Determine the [X, Y] coordinate at the center of the cell enclosing the given text.  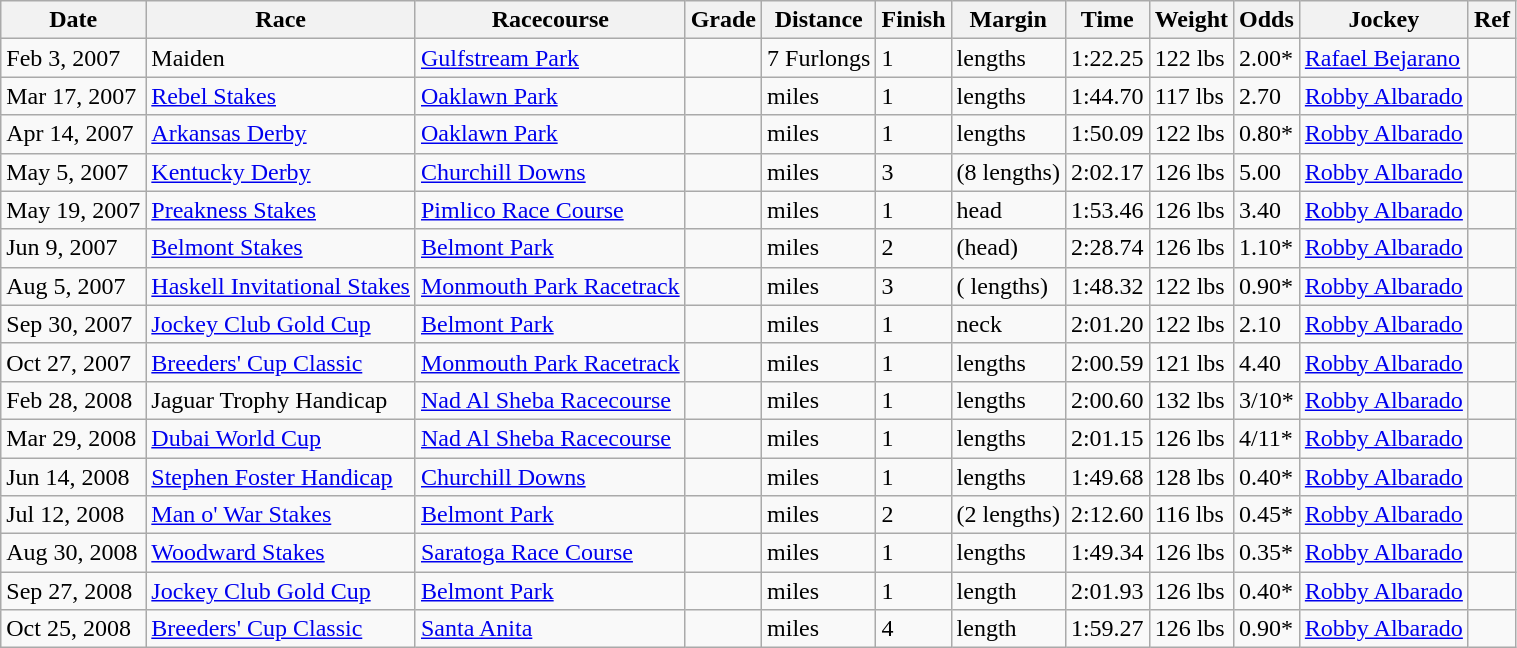
4 [914, 629]
Oct 25, 2008 [74, 629]
Feb 28, 2008 [74, 400]
1:44.70 [1107, 96]
Time [1107, 20]
Mar 17, 2007 [74, 96]
Maiden [281, 58]
neck [1008, 324]
2:02.17 [1107, 172]
2.10 [1267, 324]
Belmont Stakes [281, 248]
117 lbs [1191, 96]
( lengths) [1008, 286]
Santa Anita [550, 629]
Date [74, 20]
121 lbs [1191, 362]
1:22.25 [1107, 58]
2.70 [1267, 96]
Race [281, 20]
May 19, 2007 [74, 210]
Sep 30, 2007 [74, 324]
2:00.60 [1107, 400]
2:28.74 [1107, 248]
3.40 [1267, 210]
Jockey [1384, 20]
Arkansas Derby [281, 134]
5.00 [1267, 172]
1.10* [1267, 248]
2:01.15 [1107, 438]
1:53.46 [1107, 210]
Margin [1008, 20]
Gulfstream Park [550, 58]
Saratoga Race Course [550, 553]
Mar 29, 2008 [74, 438]
Jun 9, 2007 [74, 248]
1:49.34 [1107, 553]
Odds [1267, 20]
Rebel Stakes [281, 96]
(8 lengths) [1008, 172]
2:12.60 [1107, 515]
0.45* [1267, 515]
3/10* [1267, 400]
May 5, 2007 [74, 172]
Weight [1191, 20]
Man o' War Stakes [281, 515]
132 lbs [1191, 400]
(2 lengths) [1008, 515]
Dubai World Cup [281, 438]
2:00.59 [1107, 362]
1:48.32 [1107, 286]
1:59.27 [1107, 629]
Apr 14, 2007 [74, 134]
Racecourse [550, 20]
Woodward Stakes [281, 553]
Feb 3, 2007 [74, 58]
(head) [1008, 248]
116 lbs [1191, 515]
Stephen Foster Handicap [281, 477]
Jaguar Trophy Handicap [281, 400]
7 Furlongs [819, 58]
Aug 30, 2008 [74, 553]
0.35* [1267, 553]
Ref [1492, 20]
Finish [914, 20]
2:01.20 [1107, 324]
4/11* [1267, 438]
Rafael Bejarano [1384, 58]
Kentucky Derby [281, 172]
Pimlico Race Course [550, 210]
Preakness Stakes [281, 210]
Jul 12, 2008 [74, 515]
128 lbs [1191, 477]
4.40 [1267, 362]
1:50.09 [1107, 134]
Oct 27, 2007 [74, 362]
Haskell Invitational Stakes [281, 286]
Sep 27, 2008 [74, 591]
Jun 14, 2008 [74, 477]
Distance [819, 20]
0.80* [1267, 134]
1:49.68 [1107, 477]
Aug 5, 2007 [74, 286]
head [1008, 210]
2:01.93 [1107, 591]
Grade [723, 20]
2.00* [1267, 58]
